Find where the given text appears and provide that cell's center as (X, Y) coordinate. 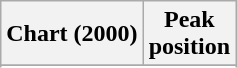
Chart (2000) (72, 34)
Peakposition (189, 34)
